Detect which cell encompasses the target text, then output its (x, y) center coordinate. 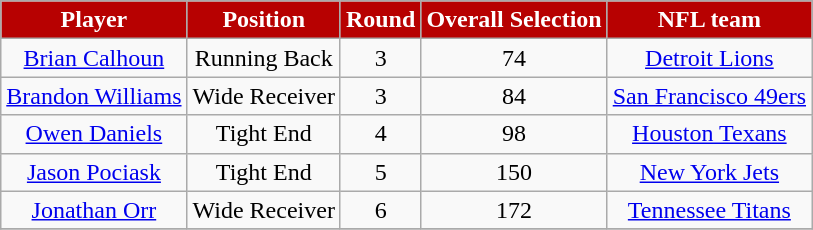
Tennessee Titans (709, 210)
4 (380, 134)
74 (514, 58)
5 (380, 172)
Brian Calhoun (94, 58)
Running Back (264, 58)
Houston Texans (709, 134)
150 (514, 172)
6 (380, 210)
172 (514, 210)
Round (380, 20)
Player (94, 20)
NFL team (709, 20)
San Francisco 49ers (709, 96)
Brandon Williams (94, 96)
Jason Pociask (94, 172)
Position (264, 20)
98 (514, 134)
Owen Daniels (94, 134)
Overall Selection (514, 20)
Detroit Lions (709, 58)
84 (514, 96)
New York Jets (709, 172)
Jonathan Orr (94, 210)
